Capture the cell that displays the provided text and extract its (X, Y) central coordinate. 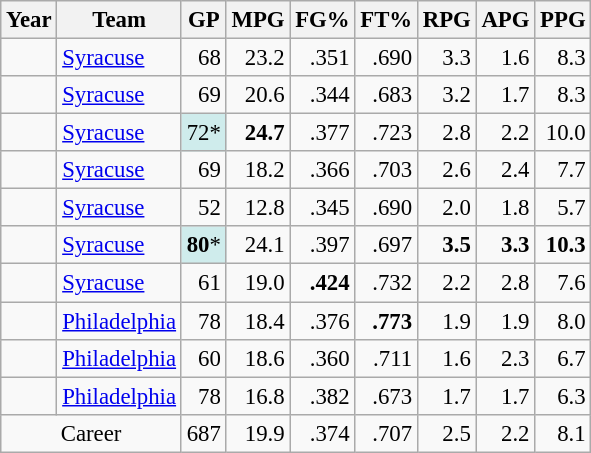
687 (204, 433)
.376 (322, 321)
.673 (386, 396)
FT% (386, 20)
10.0 (563, 133)
8.1 (563, 433)
.703 (386, 170)
.351 (322, 58)
.732 (386, 283)
6.3 (563, 396)
2.0 (446, 208)
.707 (386, 433)
2.4 (506, 170)
19.0 (258, 283)
10.3 (563, 245)
.723 (386, 133)
.344 (322, 95)
19.9 (258, 433)
Year (29, 20)
MPG (258, 20)
68 (204, 58)
.366 (322, 170)
APG (506, 20)
GP (204, 20)
2.3 (506, 358)
PPG (563, 20)
2.6 (446, 170)
.711 (386, 358)
.773 (386, 321)
6.7 (563, 358)
2.5 (446, 433)
1.8 (506, 208)
18.4 (258, 321)
20.6 (258, 95)
8.0 (563, 321)
.360 (322, 358)
18.6 (258, 358)
.377 (322, 133)
.397 (322, 245)
16.8 (258, 396)
.382 (322, 396)
.697 (386, 245)
.345 (322, 208)
80* (204, 245)
7.7 (563, 170)
7.6 (563, 283)
Career (92, 433)
FG% (322, 20)
3.5 (446, 245)
3.2 (446, 95)
.683 (386, 95)
12.8 (258, 208)
24.1 (258, 245)
18.2 (258, 170)
24.7 (258, 133)
Team (119, 20)
52 (204, 208)
60 (204, 358)
5.7 (563, 208)
RPG (446, 20)
61 (204, 283)
.374 (322, 433)
72* (204, 133)
23.2 (258, 58)
.424 (322, 283)
